Capture the cell that displays the provided text and extract its (X, Y) central coordinate. 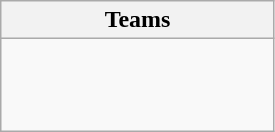
Teams (138, 20)
